Output the (x, y) coordinate of the center of the cell containing the given text.  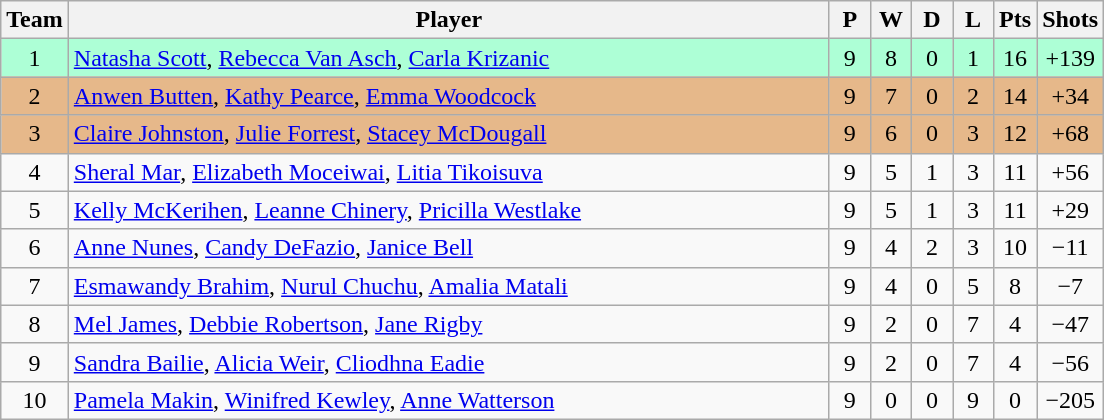
W (890, 20)
+34 (1070, 96)
Anwen Butten, Kathy Pearce, Emma Woodcock (448, 96)
Natasha Scott, Rebecca Van Asch, Carla Krizanic (448, 58)
−56 (1070, 362)
−7 (1070, 286)
Player (448, 20)
−205 (1070, 400)
Sheral Mar, Elizabeth Moceiwai, Litia Tikoisuva (448, 172)
+68 (1070, 134)
−47 (1070, 324)
+29 (1070, 210)
P (850, 20)
Pamela Makin, Winifred Kewley, Anne Watterson (448, 400)
Claire Johnston, Julie Forrest, Stacey McDougall (448, 134)
Pts (1016, 20)
−11 (1070, 248)
16 (1016, 58)
12 (1016, 134)
Shots (1070, 20)
Anne Nunes, Candy DeFazio, Janice Bell (448, 248)
Team (35, 20)
Kelly McKerihen, Leanne Chinery, Pricilla Westlake (448, 210)
14 (1016, 96)
+139 (1070, 58)
+56 (1070, 172)
D (932, 20)
Esmawandy Brahim, Nurul Chuchu, Amalia Matali (448, 286)
Mel James, Debbie Robertson, Jane Rigby (448, 324)
Sandra Bailie, Alicia Weir, Cliodhna Eadie (448, 362)
L (974, 20)
